Pinpoint the cell where the given text exists, returning its [X, Y] midpoint coordinate. 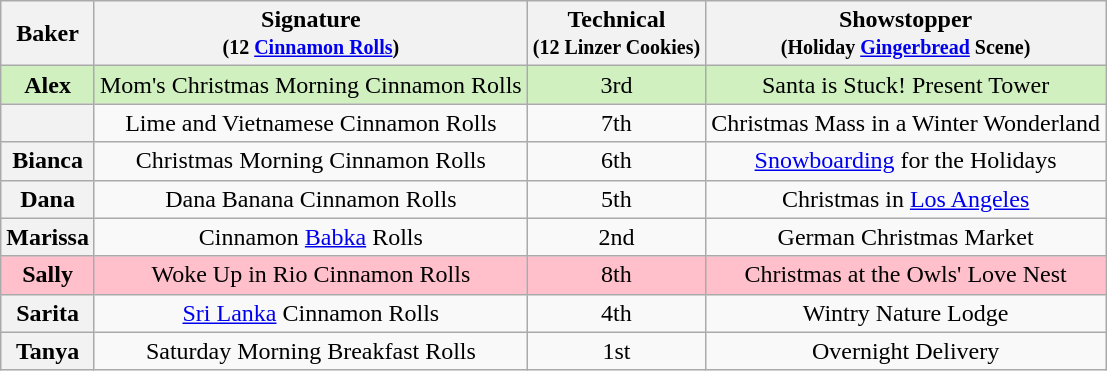
Overnight Delivery [906, 351]
2nd [616, 237]
Signature(12 Cinnamon Rolls) [310, 34]
Baker [48, 34]
Christmas Mass in a Winter Wonderland [906, 123]
Christmas at the Owls' Love Nest [906, 275]
Technical(12 Linzer Cookies) [616, 34]
4th [616, 313]
Sally [48, 275]
3rd [616, 85]
7th [616, 123]
Christmas Morning Cinnamon Rolls [310, 161]
5th [616, 199]
Snowboarding for the Holidays [906, 161]
Dana Banana Cinnamon Rolls [310, 199]
Dana [48, 199]
Christmas in Los Angeles [906, 199]
Cinnamon Babka Rolls [310, 237]
Mom's Christmas Morning Cinnamon Rolls [310, 85]
Sarita [48, 313]
Showstopper(Holiday Gingerbread Scene) [906, 34]
Saturday Morning Breakfast Rolls [310, 351]
1st [616, 351]
Marissa [48, 237]
Alex [48, 85]
Wintry Nature Lodge [906, 313]
Santa is Stuck! Present Tower [906, 85]
Lime and Vietnamese Cinnamon Rolls [310, 123]
Sri Lanka Cinnamon Rolls [310, 313]
Bianca [48, 161]
Tanya [48, 351]
German Christmas Market [906, 237]
Woke Up in Rio Cinnamon Rolls [310, 275]
6th [616, 161]
8th [616, 275]
